Return the (x, y) coordinate for the center point of the cell that contains the specified text.  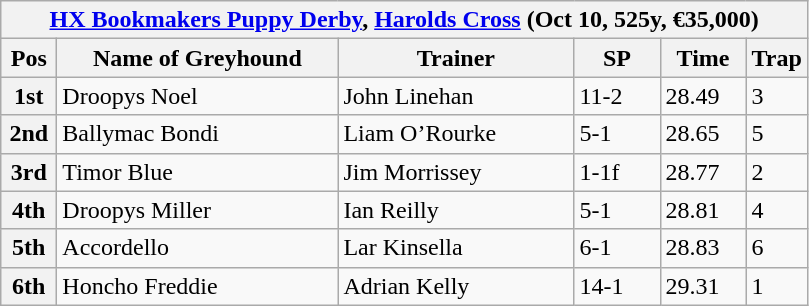
Trap (776, 58)
4th (29, 210)
1 (776, 286)
Droopys Miller (198, 210)
28.65 (703, 134)
Ballymac Bondi (198, 134)
John Linehan (456, 96)
Accordello (198, 248)
Trainer (456, 58)
14-1 (617, 286)
6-1 (617, 248)
11-2 (617, 96)
Name of Greyhound (198, 58)
4 (776, 210)
3 (776, 96)
28.49 (703, 96)
Lar Kinsella (456, 248)
3rd (29, 172)
Honcho Freddie (198, 286)
2nd (29, 134)
Pos (29, 58)
Time (703, 58)
28.81 (703, 210)
Jim Morrissey (456, 172)
1-1f (617, 172)
Adrian Kelly (456, 286)
5 (776, 134)
Timor Blue (198, 172)
6 (776, 248)
28.77 (703, 172)
6th (29, 286)
SP (617, 58)
Droopys Noel (198, 96)
HX Bookmakers Puppy Derby, Harolds Cross (Oct 10, 525y, €35,000) (404, 20)
1st (29, 96)
28.83 (703, 248)
5th (29, 248)
Ian Reilly (456, 210)
29.31 (703, 286)
2 (776, 172)
Liam O’Rourke (456, 134)
